From the cell containing the given text, extract its center point as [X, Y] coordinate. 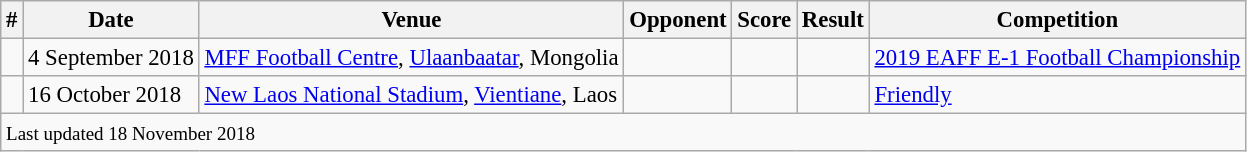
2019 EAFF E-1 Football Championship [1057, 58]
Competition [1057, 20]
16 October 2018 [111, 95]
Score [764, 20]
Result [834, 20]
Last updated 18 November 2018 [624, 133]
New Laos National Stadium, Vientiane, Laos [412, 95]
4 September 2018 [111, 58]
Venue [412, 20]
MFF Football Centre, Ulaanbaatar, Mongolia [412, 58]
Friendly [1057, 95]
Date [111, 20]
Opponent [678, 20]
# [12, 20]
